Determine the [x, y] coordinate at the center of the cell enclosing the given text.  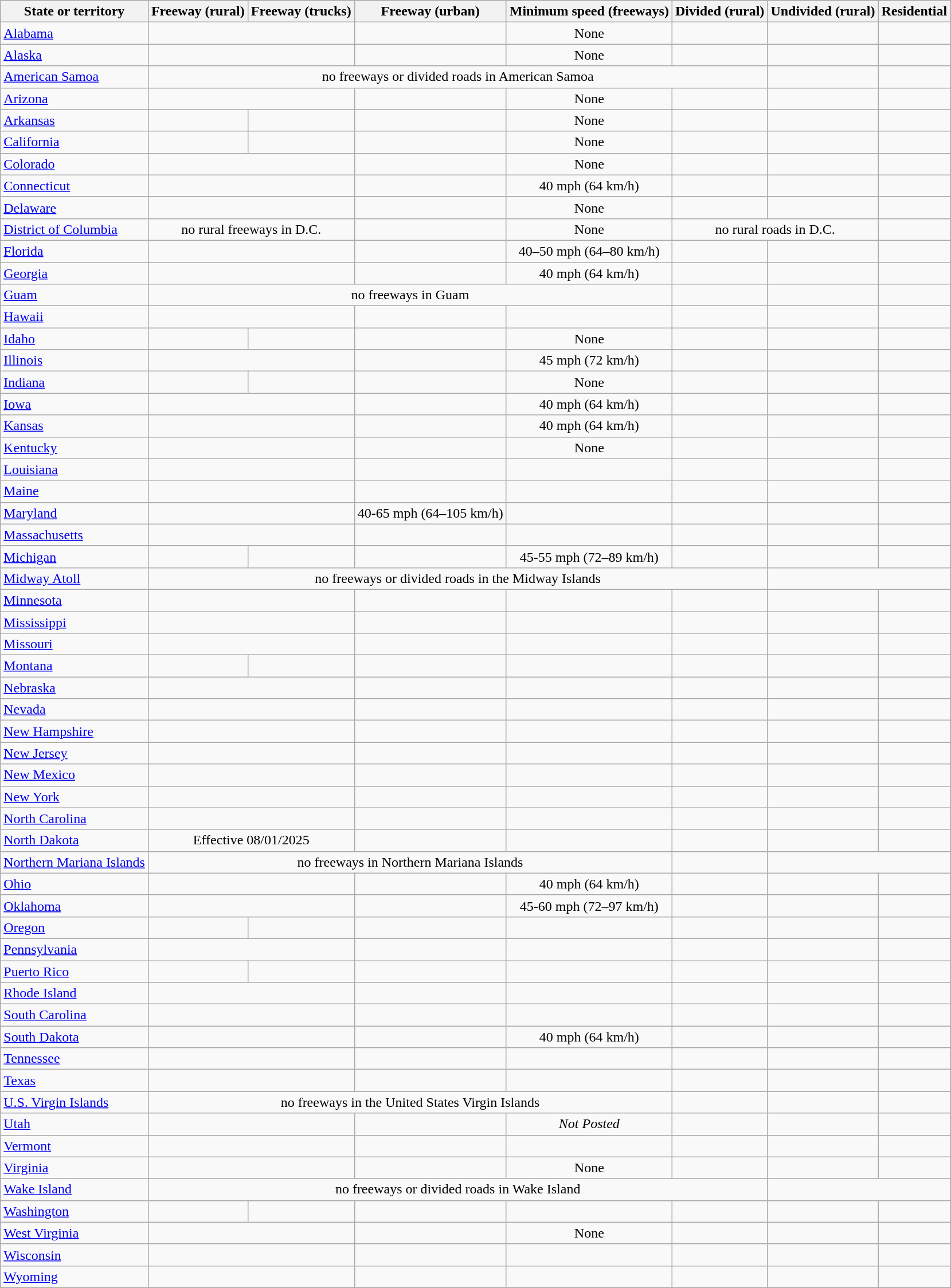
Wake Island [75, 1189]
South Dakota [75, 1037]
Idaho [75, 339]
Montana [75, 666]
Oklahoma [75, 906]
Residential [914, 11]
Kansas [75, 426]
40-65 mph (64–105 km/h) [430, 513]
North Dakota [75, 840]
Connecticut [75, 186]
45 mph (72 km/h) [589, 361]
no rural roads in D.C. [775, 229]
District of Columbia [75, 229]
Not Posted [589, 1124]
Oregon [75, 927]
no freeways in Northern Mariana Islands [410, 862]
Wisconsin [75, 1255]
no freeways in Guam [410, 295]
Hawaii [75, 317]
Wyoming [75, 1277]
Colorado [75, 164]
Alabama [75, 33]
West Virginia [75, 1233]
Undivided (rural) [823, 11]
no freeways or divided roads in American Samoa [457, 77]
Northern Mariana Islands [75, 862]
New Mexico [75, 775]
Guam [75, 295]
no freeways or divided roads in the Midway Islands [457, 578]
40–50 mph (64–80 km/h) [589, 251]
Delaware [75, 208]
Louisiana [75, 469]
Massachusetts [75, 535]
Rhode Island [75, 993]
Maine [75, 491]
45-55 mph (72–89 km/h) [589, 557]
Alaska [75, 55]
California [75, 142]
no rural freeways in D.C. [251, 229]
Missouri [75, 644]
Iowa [75, 404]
Arizona [75, 99]
Freeway (urban) [430, 11]
State or territory [75, 11]
Nevada [75, 710]
North Carolina [75, 819]
Freeway (rural) [198, 11]
no freeways in the United States Virgin Islands [410, 1102]
Virginia [75, 1168]
Pennsylvania [75, 949]
Ohio [75, 884]
Midway Atoll [75, 578]
Indiana [75, 382]
American Samoa [75, 77]
Georgia [75, 273]
Illinois [75, 361]
Puerto Rico [75, 972]
Texas [75, 1080]
no freeways or divided roads in Wake Island [457, 1189]
New Jersey [75, 753]
Minnesota [75, 600]
Divided (rural) [719, 11]
Washington [75, 1211]
Freeway (trucks) [301, 11]
Maryland [75, 513]
Utah [75, 1124]
Mississippi [75, 622]
Effective 08/01/2025 [251, 840]
Florida [75, 251]
45-60 mph (72–97 km/h) [589, 906]
Michigan [75, 557]
Minimum speed (freeways) [589, 11]
South Carolina [75, 1015]
Arkansas [75, 120]
Kentucky [75, 448]
U.S. Virgin Islands [75, 1102]
Vermont [75, 1146]
New Hampshire [75, 731]
Nebraska [75, 688]
New York [75, 797]
Tennessee [75, 1059]
